Locate the cell with the specified text and output its (x, y) center coordinate. 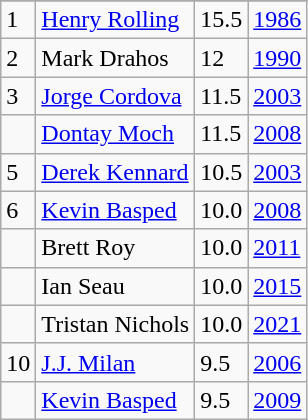
Brett Roy (116, 248)
Jorge Cordova (116, 96)
12 (222, 58)
1986 (278, 20)
5 (18, 172)
1990 (278, 58)
Mark Drahos (116, 58)
Derek Kennard (116, 172)
2015 (278, 286)
J.J. Milan (116, 362)
10 (18, 362)
3 (18, 96)
6 (18, 210)
2009 (278, 400)
2006 (278, 362)
Tristan Nichols (116, 324)
Dontay Moch (116, 134)
2011 (278, 248)
2021 (278, 324)
Ian Seau (116, 286)
10.5 (222, 172)
1 (18, 20)
15.5 (222, 20)
Henry Rolling (116, 20)
2 (18, 58)
